Scan for the cell matching the given text and deliver its [X, Y] coordinate at center. 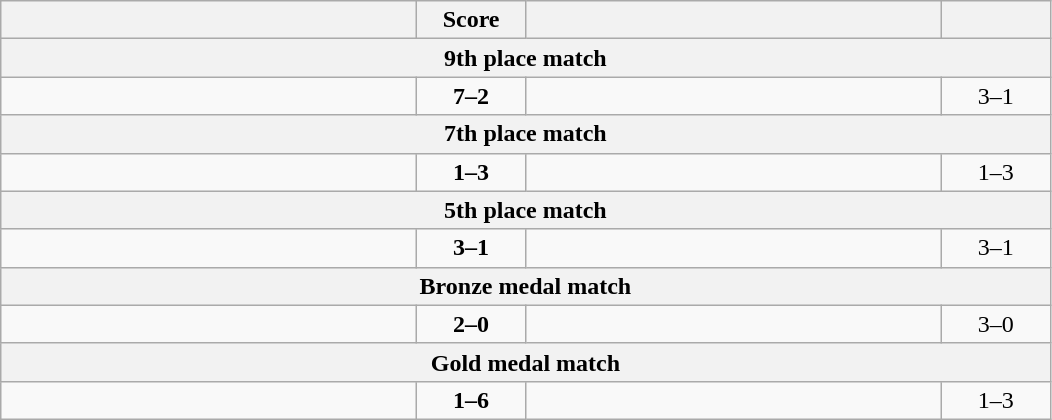
1–6 [472, 400]
5th place match [526, 210]
Bronze medal match [526, 286]
7–2 [472, 96]
Score [472, 20]
9th place match [526, 58]
7th place match [526, 134]
2–0 [472, 324]
Gold medal match [526, 362]
3–0 [996, 324]
